Search for the cell housing the specified text and yield its [X, Y] center coordinate. 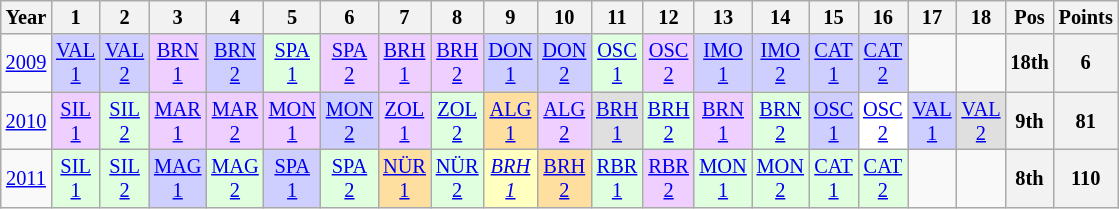
ZOL2 [458, 121]
3 [178, 17]
NÜR1 [404, 178]
RBR2 [669, 178]
2010 [26, 121]
Pos [1029, 17]
NÜR2 [458, 178]
MAG1 [178, 178]
110 [1086, 178]
ALG1 [511, 121]
9 [511, 17]
IMO2 [780, 63]
MAR2 [234, 121]
7 [404, 17]
ZOL1 [404, 121]
DON1 [511, 63]
1 [76, 17]
13 [722, 17]
2009 [26, 63]
4 [234, 17]
81 [1086, 121]
DON2 [564, 63]
RBR1 [617, 178]
Points [1086, 17]
11 [617, 17]
8th [1029, 178]
17 [932, 17]
Year [26, 17]
2 [124, 17]
9th [1029, 121]
MAG2 [234, 178]
18th [1029, 63]
MAR1 [178, 121]
10 [564, 17]
15 [834, 17]
14 [780, 17]
16 [882, 17]
2011 [26, 178]
18 [980, 17]
12 [669, 17]
IMO1 [722, 63]
8 [458, 17]
5 [292, 17]
ALG2 [564, 121]
